Search for the cell housing the specified text and yield its (X, Y) center coordinate. 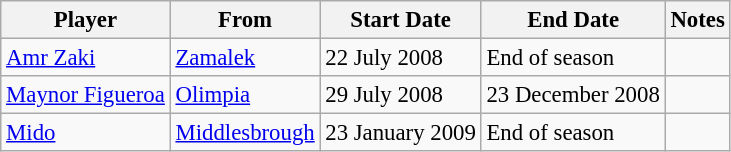
From (245, 20)
23 January 2009 (400, 133)
Player (86, 20)
Amr Zaki (86, 58)
Maynor Figueroa (86, 95)
29 July 2008 (400, 95)
Mido (86, 133)
Olimpia (245, 95)
Zamalek (245, 58)
End Date (573, 20)
23 December 2008 (573, 95)
Start Date (400, 20)
Notes (698, 20)
Middlesbrough (245, 133)
22 July 2008 (400, 58)
